Provide the [x, y] coordinate of the cell's center where the given text is located.  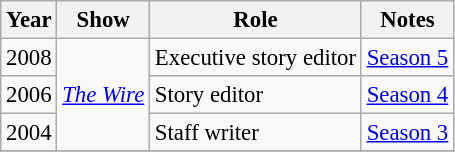
Show [104, 20]
Season 3 [407, 133]
Staff writer [256, 133]
2004 [29, 133]
Executive story editor [256, 58]
Role [256, 20]
Season 4 [407, 95]
Story editor [256, 95]
2008 [29, 58]
The Wire [104, 96]
Notes [407, 20]
Year [29, 20]
Season 5 [407, 58]
2006 [29, 95]
